Return (X, Y) of the center of cell containing provided text 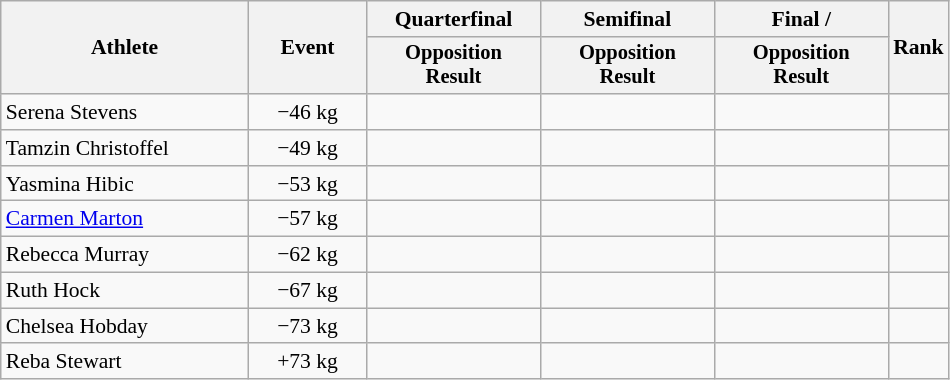
Tamzin Christoffel (125, 148)
−57 kg (307, 219)
−67 kg (307, 291)
Carmen Marton (125, 219)
Rank (918, 48)
Rebecca Murray (125, 255)
Athlete (125, 48)
Quarterfinal (454, 19)
Reba Stewart (125, 362)
Ruth Hock (125, 291)
−73 kg (307, 326)
Serena Stevens (125, 112)
Chelsea Hobday (125, 326)
Yasmina Hibic (125, 184)
−49 kg (307, 148)
−62 kg (307, 255)
Final / (801, 19)
Event (307, 48)
−46 kg (307, 112)
−53 kg (307, 184)
+73 kg (307, 362)
Semifinal (627, 19)
